Output the [x, y] coordinate of the center of the cell containing the given text.  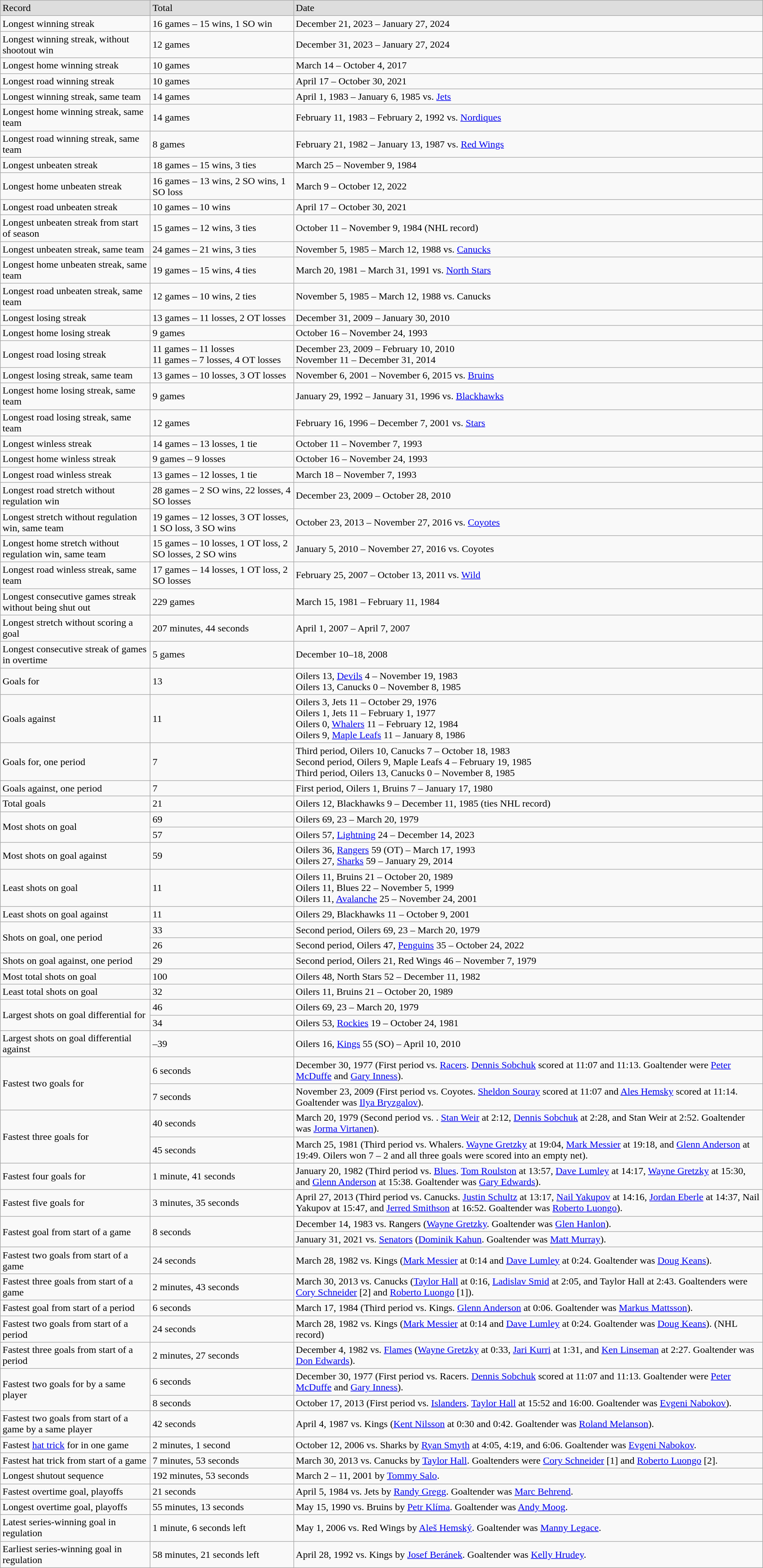
19 games – 12 losses, 3 OT losses, 1 SO loss, 3 SO wins [222, 522]
Fastest goal from start of a period [75, 1308]
29 [222, 961]
12 games – 10 wins, 2 ties [222, 297]
Longest stretch without scoring a goal [75, 628]
Goals against [75, 719]
15 games – 10 losses, 1 OT loss, 2 SO losses, 2 SO wins [222, 548]
March 20, 1981 – March 31, 1991 vs. North Stars [528, 270]
13 games – 10 losses, 3 OT losses [222, 375]
Oilers 12, Blackhawks 9 – December 11, 1985 (ties NHL record) [528, 804]
April 5, 1984 vs. Jets by Randy Gregg. Goaltender was Marc Behrend. [528, 1491]
First period, Oilers 1, Bruins 7 – January 17, 1980 [528, 788]
Longest road winning streak [75, 81]
13 games – 12 losses, 1 tie [222, 475]
May 15, 1990 vs. Bruins by Petr Klíma. Goaltender was Andy Moog. [528, 1507]
Longest winning streak, without shootout win [75, 45]
28 games – 2 SO wins, 22 losses, 4 SO losses [222, 495]
February 25, 2007 – October 13, 2011 vs. Wild [528, 575]
Longest home winning streak, same team [75, 117]
March 9 – October 12, 2022 [528, 186]
Goals against, one period [75, 788]
Latest series-winning goal in regulation [75, 1528]
42 seconds [222, 1424]
Longest overtime goal, playoffs [75, 1507]
Longest road losing streak, same team [75, 423]
21 [222, 804]
8 games [222, 144]
Longest road unbeaten streak, same team [75, 297]
Largest shots on goal differential against [75, 1044]
Oilers 36, Rangers 59 (OT) – March 17, 1993Oilers 27, Sharks 59 – January 29, 2014 [528, 855]
Date [528, 8]
26 [222, 945]
13 [222, 681]
February 11, 1983 – February 2, 1992 vs. Nordiques [528, 117]
Second period, Oilers 21, Red Wings 46 – November 7, 1979 [528, 961]
Longest road losing streak [75, 354]
33 [222, 930]
Most shots on goal [75, 827]
32 [222, 992]
March 18 – November 7, 1993 [528, 475]
Oilers 11, Bruins 21 – October 20, 1989Oilers 11, Blues 22 – November 5, 1999Oilers 11, Avalanche 25 – November 24, 2001 [528, 888]
2 minutes, 1 second [222, 1445]
Oilers 53, Rockies 19 – October 24, 1981 [528, 1023]
January 5, 2010 – November 27, 2016 vs. Coyotes [528, 548]
October 11 – November 7, 1993 [528, 444]
59 [222, 855]
Longest road winning streak, same team [75, 144]
Longest stretch without regulation win, same team [75, 522]
Total [222, 8]
Largest shots on goal differential for [75, 1015]
11 games – 11 losses11 games – 7 losses, 4 OT losses [222, 354]
15 games – 12 wins, 3 ties [222, 228]
December 14, 1983 vs. Rangers (Wayne Gretzky. Goaltender was Glen Hanlon). [528, 1224]
40 seconds [222, 1124]
March 30, 2013 vs. Canucks by Taylor Hall. Goaltenders were Cory Schneider [1] and Roberto Luongo [2]. [528, 1460]
Oilers 57, Lightning 24 – December 14, 2023 [528, 835]
Goals for [75, 681]
229 games [222, 601]
October 12, 2006 vs. Sharks by Ryan Smyth at 4:05, 4:19, and 6:06. Goaltender was Evgeni Nabokov. [528, 1445]
Fastest two goals from start of a period [75, 1329]
November 23, 2009 (First period vs. Coyotes. Sheldon Souray scored at 11:07 and Ales Hemsky scored at 11:14. Goaltender was Ilya Bryzgalov). [528, 1097]
Longest winless streak [75, 444]
17 games – 14 losses, 1 OT loss, 2 SO losses [222, 575]
Fastest two goals for by a same player [75, 1390]
18 games – 15 wins, 3 ties [222, 165]
October 17, 2013 (First period vs. Islanders. Taylor Hall at 15:52 and 16:00. Goaltender was Evgeni Nabokov). [528, 1403]
October 11 – November 9, 1984 (NHL record) [528, 228]
December 21, 2023 – January 27, 2024 [528, 24]
Fastest goal from start of a game [75, 1232]
April 1, 1983 – January 6, 1985 vs. Jets [528, 97]
Longest losing streak, same team [75, 375]
Longest shutout sequence [75, 1476]
10 games – 10 wins [222, 207]
19 games – 15 wins, 4 ties [222, 270]
Fastest hat trick for in one game [75, 1445]
207 minutes, 44 seconds [222, 628]
March 20, 1979 (Second period vs. . Stan Weir at 2:12, Dennis Sobchuk at 2:28, and Stan Weir at 2:52. Goaltender was Jorma Virtanen). [528, 1124]
October 23, 2013 – November 27, 2016 vs. Coyotes [528, 522]
Fastest overtime goal, playoffs [75, 1491]
January 29, 1992 – January 31, 1996 vs. Blackhawks [528, 396]
Fastest hat trick from start of a game [75, 1460]
March 17, 1984 (Third period vs. Kings. Glenn Anderson at 0:06. Goaltender was Markus Mattsson). [528, 1308]
Oilers 29, Blackhawks 11 – October 9, 2001 [528, 914]
December 23, 2009 – October 28, 2010 [528, 495]
December 10–18, 2008 [528, 655]
Least total shots on goal [75, 992]
Longest consecutive games streak without being shut out [75, 601]
Total goals [75, 804]
Fastest two goals for [75, 1084]
Longest road winless streak [75, 475]
Record [75, 8]
March 15, 1981 – February 11, 1984 [528, 601]
3 minutes, 35 seconds [222, 1203]
March 28, 1982 vs. Kings (Mark Messier at 0:14 and Dave Lumley at 0:24. Goaltender was Doug Keans). [528, 1260]
Fastest three goals for [75, 1137]
58 minutes, 21 seconds left [222, 1555]
April 4, 1987 vs. Kings (Kent Nilsson at 0:30 and 0:42. Goaltender was Roland Melanson). [528, 1424]
Longest unbeaten streak from start of season [75, 228]
Fastest three goals from start of a period [75, 1356]
Shots on goal, one period [75, 937]
Fastest five goals for [75, 1203]
16 games – 13 wins, 2 SO wins, 1 SO loss [222, 186]
March 14 – October 4, 2017 [528, 66]
Longest home winless streak [75, 459]
1 minute, 6 seconds left [222, 1528]
13 games – 11 losses, 2 OT losses [222, 318]
Longest home unbeaten streak [75, 186]
Most total shots on goal [75, 976]
Longest home losing streak, same team [75, 396]
7 minutes, 53 seconds [222, 1460]
16 games – 15 wins, 1 SO win [222, 24]
Longest winning streak [75, 24]
46 [222, 1007]
Longest road winless streak, same team [75, 575]
192 minutes, 53 seconds [222, 1476]
December 31, 2023 – January 27, 2024 [528, 45]
Longest home stretch without regulation win, same team [75, 548]
Fastest four goals for [75, 1177]
34 [222, 1023]
Second period, Oilers 69, 23 – March 20, 1979 [528, 930]
Fastest three goals from start of a game [75, 1287]
24 games – 21 wins, 3 ties [222, 249]
Goals for, one period [75, 762]
January 31, 2021 vs. Senators (Dominik Kahun. Goaltender was Matt Murray). [528, 1239]
December 4, 1982 vs. Flames (Wayne Gretzky at 0:33, Jari Kurri at 1:31, and Ken Linseman at 2:27. Goaltender was Don Edwards). [528, 1356]
–39 [222, 1044]
Oilers 16, Kings 55 (SO) – April 10, 2010 [528, 1044]
14 games – 13 losses, 1 tie [222, 444]
Longest unbeaten streak [75, 165]
March 25 – November 9, 1984 [528, 165]
2 minutes, 27 seconds [222, 1356]
7 seconds [222, 1097]
May 1, 2006 vs. Red Wings by Aleš Hemský. Goaltender was Manny Legace. [528, 1528]
February 21, 1982 – January 13, 1987 vs. Red Wings [528, 144]
69 [222, 819]
45 seconds [222, 1150]
100 [222, 976]
Longest unbeaten streak, same team [75, 249]
Second period, Oilers 47, Penguins 35 – October 24, 2022 [528, 945]
April 28, 1992 vs. Kings by Josef Beránek. Goaltender was Kelly Hrudey. [528, 1555]
Oilers 11, Bruins 21 – October 20, 1989 [528, 992]
Longest road stretch without regulation win [75, 495]
2 minutes, 43 seconds [222, 1287]
Fastest two goals from start of a game [75, 1260]
Longest home unbeaten streak, same team [75, 270]
Longest consecutive streak of games in overtime [75, 655]
Earliest series-winning goal in regulation [75, 1555]
March 28, 1982 vs. Kings (Mark Messier at 0:14 and Dave Lumley at 0:24. Goaltender was Doug Keans). (NHL record) [528, 1329]
Shots on goal against, one period [75, 961]
Oilers 48, North Stars 52 – December 11, 1982 [528, 976]
Longest road unbeaten streak [75, 207]
Fastest two goals from start of a game by a same player [75, 1424]
5 games [222, 655]
1 minute, 41 seconds [222, 1177]
December 23, 2009 – February 10, 2010November 11 – December 31, 2014 [528, 354]
Longest home losing streak [75, 333]
April 1, 2007 – April 7, 2007 [528, 628]
March 2 – 11, 2001 by Tommy Salo. [528, 1476]
November 6, 2001 – November 6, 2015 vs. Bruins [528, 375]
9 games – 9 losses [222, 459]
Most shots on goal against [75, 855]
Least shots on goal [75, 888]
February 16, 1996 – December 7, 2001 vs. Stars [528, 423]
Longest winning streak, same team [75, 97]
57 [222, 835]
Oilers 13, Devils 4 – November 19, 1983Oilers 13, Canucks 0 – November 8, 1985 [528, 681]
Longest losing streak [75, 318]
Least shots on goal against [75, 914]
21 seconds [222, 1491]
55 minutes, 13 seconds [222, 1507]
Longest home winning streak [75, 66]
December 31, 2009 – January 30, 2010 [528, 318]
